Return the [X, Y] coordinate for the center point of the cell that contains the specified text.  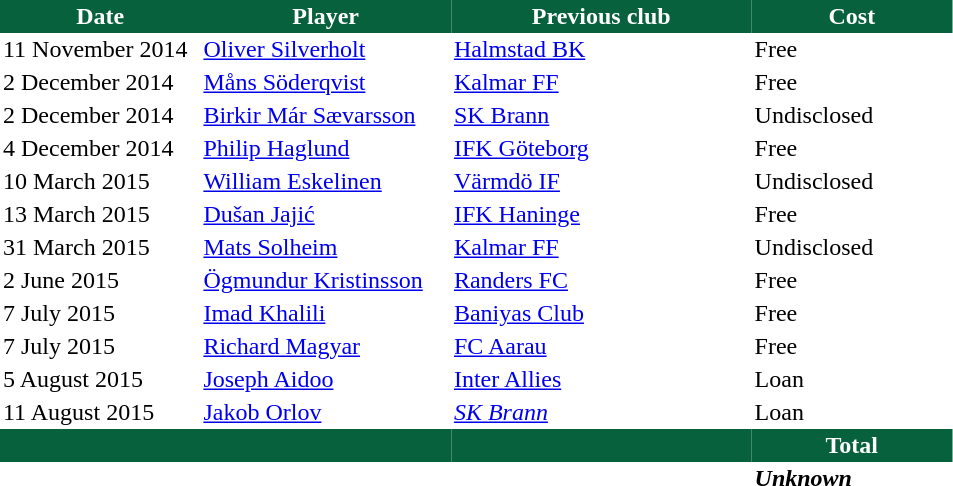
Imad Khalili [326, 314]
4 December 2014 [100, 148]
Inter Allies [602, 380]
Randers FC [602, 280]
Previous club [602, 16]
FC Aarau [602, 346]
Måns Söderqvist [326, 82]
31 March 2015 [100, 248]
Date [100, 16]
Oliver Silverholt [326, 50]
Ögmundur Kristinsson [326, 280]
11 August 2015 [100, 412]
IFK Göteborg [602, 148]
Mats Solheim [326, 248]
Player [326, 16]
Birkir Már Sævarsson [326, 116]
10 March 2015 [100, 182]
Richard Magyar [326, 346]
Dušan Jajić [326, 214]
Joseph Aidoo [326, 380]
Jakob Orlov [326, 412]
11 November 2014 [100, 50]
Halmstad BK [602, 50]
13 March 2015 [100, 214]
2 June 2015 [100, 280]
Baniyas Club [602, 314]
Total [852, 446]
IFK Haninge [602, 214]
5 August 2015 [100, 380]
Cost [852, 16]
William Eskelinen [326, 182]
Värmdö IF [602, 182]
Philip Haglund [326, 148]
